Provide the [X, Y] coordinate of the cell's center where the given text is located.  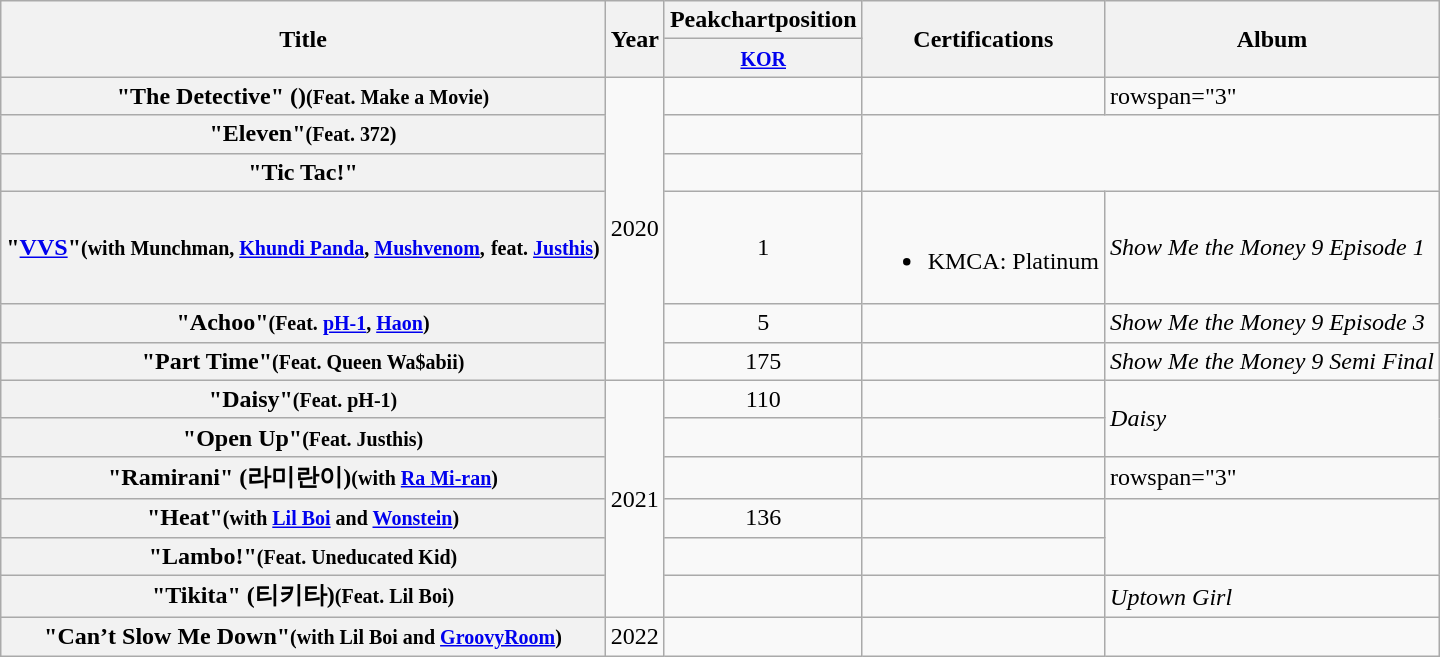
KOR [763, 58]
Show Me the Money 9 Semi Final [1272, 361]
5 [763, 323]
"Eleven"(Feat. 372) [304, 134]
"Tikita" (티키타)(Feat. Lil Boi) [304, 596]
Show Me the Money 9 Episode 3 [1272, 323]
"Achoo"(Feat. pH-1, Haon) [304, 323]
2021 [634, 498]
Certifications [983, 39]
Year [634, 39]
KMCA: Platinum [983, 248]
"Can’t Slow Me Down"(with Lil Boi and GroovyRoom) [304, 637]
2020 [634, 228]
136 [763, 518]
110 [763, 399]
175 [763, 361]
Title [304, 39]
Album [1272, 39]
2022 [634, 637]
"Tic Tac!" [304, 172]
"Ramirani" (라미란이)(with Ra Mi-ran) [304, 478]
Daisy [1272, 418]
"VVS"(with Munchman, Khundi Panda, Mushvenom, feat. Justhis) [304, 248]
"Heat"(with Lil Boi and Wonstein) [304, 518]
"Lambo!"(Feat. Uneducated Kid) [304, 556]
1 [763, 248]
"The Detective" ()(Feat. Make a Movie) [304, 96]
Uptown Girl [1272, 596]
Show Me the Money 9 Episode 1 [1272, 248]
"Daisy"(Feat. pH-1) [304, 399]
"Part Time"(Feat. Queen Wa$abii) [304, 361]
"Open Up"(Feat. Justhis) [304, 437]
Peakchartposition [763, 20]
